Return [x, y] of the center of cell containing provided text 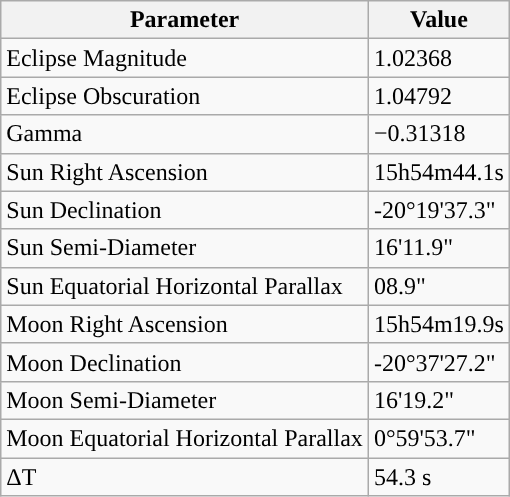
15h54m19.9s [438, 324]
Sun Declination [185, 210]
16'19.2" [438, 400]
Gamma [185, 134]
16'11.9" [438, 248]
Moon Declination [185, 362]
Sun Equatorial Horizontal Parallax [185, 286]
54.3 s [438, 477]
Sun Right Ascension [185, 172]
15h54m44.1s [438, 172]
1.02368 [438, 58]
0°59'53.7" [438, 438]
-20°19'37.3" [438, 210]
Eclipse Obscuration [185, 96]
Eclipse Magnitude [185, 58]
Moon Right Ascension [185, 324]
ΔT [185, 477]
1.04792 [438, 96]
Value [438, 20]
08.9" [438, 286]
Sun Semi-Diameter [185, 248]
−0.31318 [438, 134]
-20°37'27.2" [438, 362]
Moon Equatorial Horizontal Parallax [185, 438]
Parameter [185, 20]
Moon Semi-Diameter [185, 400]
